Scan for the cell matching the given text and deliver its [x, y] coordinate at center. 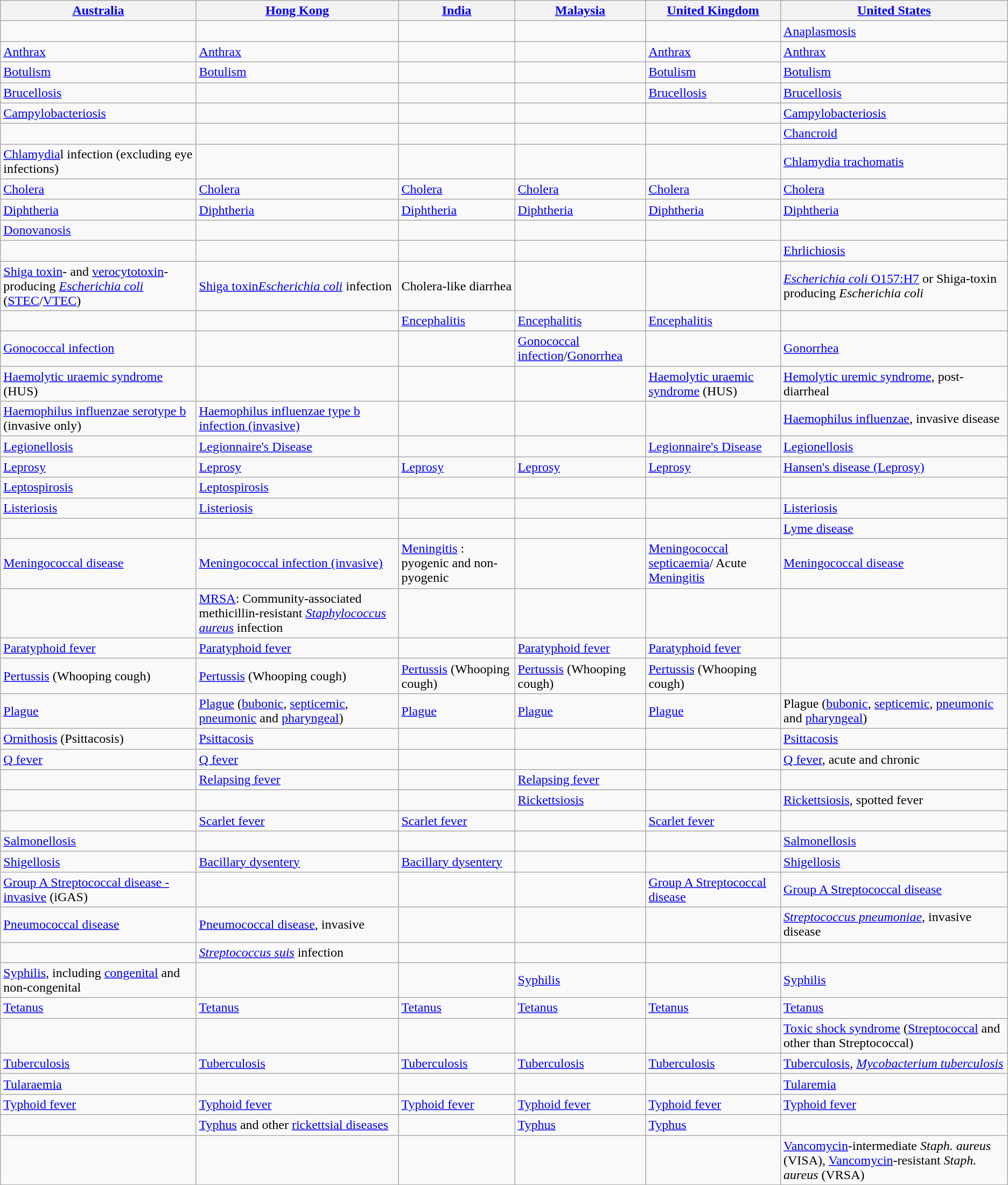
Gonococcal infection/Gonorrhea [580, 349]
Vancomycin-intermediate Staph. aureus (VISA), Vancomycin-resistant Staph. aureus (VRSA) [894, 1160]
Malaysia [580, 11]
Pneumococcal disease, invasive [297, 924]
Q fever, acute and chronic [894, 759]
Hong Kong [297, 11]
Anaplasmosis [894, 31]
Hemolytic uremic syndrome, post-diarrheal [894, 384]
Meningococcal infection (invasive) [297, 563]
Syphilis, including congenital and non-congenital [98, 980]
Toxic shock syndrome (Streptococcal and other than Streptococcal) [894, 1035]
Chlamydia trachomatis [894, 162]
Lyme disease [894, 528]
United Kingdom [713, 11]
Haemophilus influenzae type b infection (invasive) [297, 419]
Chancroid [894, 134]
MRSA: Community-associated methicillin-resistant Staphylococcus aureus infection [297, 613]
Ornithosis (Psittacosis) [98, 738]
Haemophilus influenzae, invasive disease [894, 419]
Rickettsiosis [580, 800]
Hansen's disease (Leprosy) [894, 467]
Streptococcus pneumoniae, invasive disease [894, 924]
Escherichia coli O157:H7 or Shiga-toxin producing Escherichia coli [894, 285]
Shiga toxin- and verocytotoxin-producing Escherichia coli (STEC/VTEC) [98, 285]
Tuberculosis, Mycobacterium tuberculosis [894, 1063]
Chlamydial infection (excluding eye infections) [98, 162]
Tularemia [894, 1084]
Donovanosis [98, 230]
Meningococcal septicaemia/ Acute Meningitis [713, 563]
Shiga toxinEscherichia coli infection [297, 285]
Cholera-like diarrhea [457, 285]
Tularaemia [98, 1084]
India [457, 11]
Ehrlichiosis [894, 250]
Haemophilus influenzae serotype b (invasive only) [98, 419]
United States [894, 11]
Pneumococcal disease [98, 924]
Meningitis : pyogenic and non-pyogenic [457, 563]
Rickettsiosis, spotted fever [894, 800]
Gonorrhea [894, 349]
Australia [98, 11]
Gonococcal infection [98, 349]
Streptococcus suis infection [297, 952]
Group A Streptococcal disease - invasive (iGAS) [98, 890]
Typhus and other rickettsial diseases [297, 1125]
